Return the (X, Y) coordinate for the center point of the cell that contains the specified text.  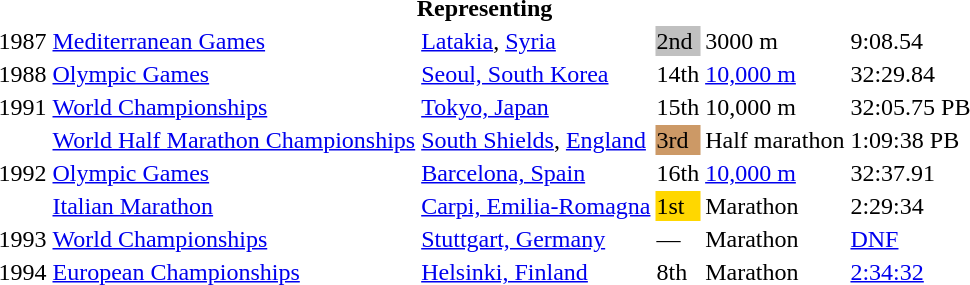
Mediterranean Games (234, 41)
Stuttgart, Germany (536, 239)
Italian Marathon (234, 206)
2nd (678, 41)
1st (678, 206)
World Half Marathon Championships (234, 140)
South Shields, England (536, 140)
Barcelona, Spain (536, 173)
— (678, 239)
15th (678, 107)
Latakia, Syria (536, 41)
Tokyo, Japan (536, 107)
14th (678, 74)
Carpi, Emilia-Romagna (536, 206)
3000 m (775, 41)
Half marathon (775, 140)
16th (678, 173)
3rd (678, 140)
Seoul, South Korea (536, 74)
